Pinpoint the cell where the given text exists, returning its (X, Y) midpoint coordinate. 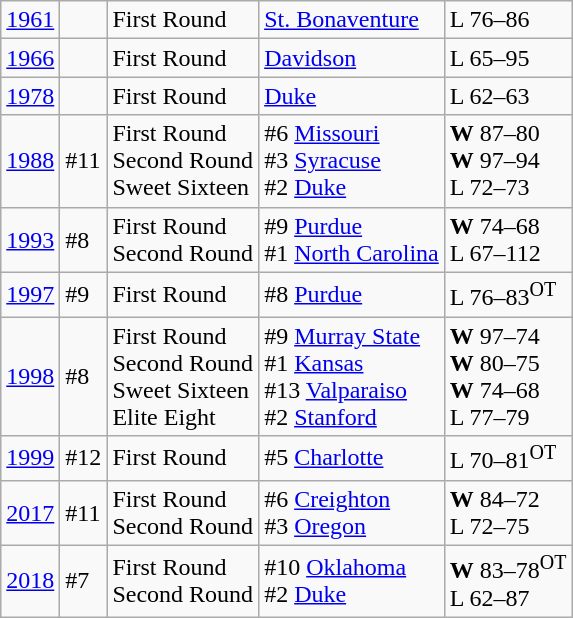
#8 Purdue (352, 294)
1998 (30, 376)
St. Bonaventure (352, 20)
First RoundSecond RoundSweet SixteenElite Eight (183, 376)
1961 (30, 20)
#6 Creighton#3 Oregon (352, 512)
#7 (84, 581)
#12 (84, 458)
#9 (84, 294)
1978 (30, 96)
L 76–86 (508, 20)
W 87–80W 97–94L 72–73 (508, 161)
Davidson (352, 58)
1999 (30, 458)
#6 Missouri#3 Syracuse#2 Duke (352, 161)
2018 (30, 581)
1997 (30, 294)
W 84–72L 72–75 (508, 512)
L 76–83OT (508, 294)
#10 Oklahoma #2 Duke (352, 581)
Duke (352, 96)
#5 Charlotte (352, 458)
L 70–81OT (508, 458)
W 97–74W 80–75W 74–68L 77–79 (508, 376)
L 65–95 (508, 58)
#9 Purdue#1 North Carolina (352, 240)
W 83–78OTL 62–87 (508, 581)
2017 (30, 512)
1966 (30, 58)
1988 (30, 161)
W 74–68L 67–112 (508, 240)
#9 Murray State#1 Kansas#13 Valparaiso#2 Stanford (352, 376)
1993 (30, 240)
First RoundSecond RoundSweet Sixteen (183, 161)
L 62–63 (508, 96)
